Find where the given text appears and provide that cell's center as (X, Y) coordinate. 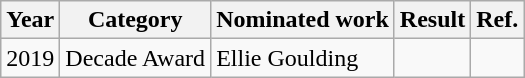
Year (30, 20)
Decade Award (136, 58)
2019 (30, 58)
Ref. (498, 20)
Nominated work (303, 20)
Category (136, 20)
Ellie Goulding (303, 58)
Result (432, 20)
